Return the [X, Y] coordinate for the center point of the cell that contains the specified text.  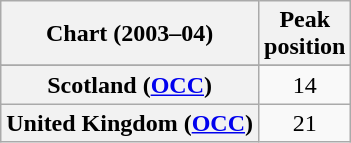
14 [305, 85]
Scotland (OCC) [130, 85]
Chart (2003–04) [130, 34]
Peakposition [305, 34]
21 [305, 123]
United Kingdom (OCC) [130, 123]
